Return the [X, Y] coordinate for the center point of the cell that contains the specified text.  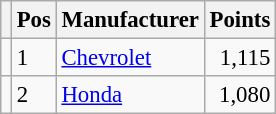
2 [34, 95]
1 [34, 58]
Manufacturer [130, 20]
Chevrolet [130, 58]
1,115 [240, 58]
Points [240, 20]
1,080 [240, 95]
Honda [130, 95]
Pos [34, 20]
